For the text-containing cell, return its midpoint in [x, y] coordinate format. 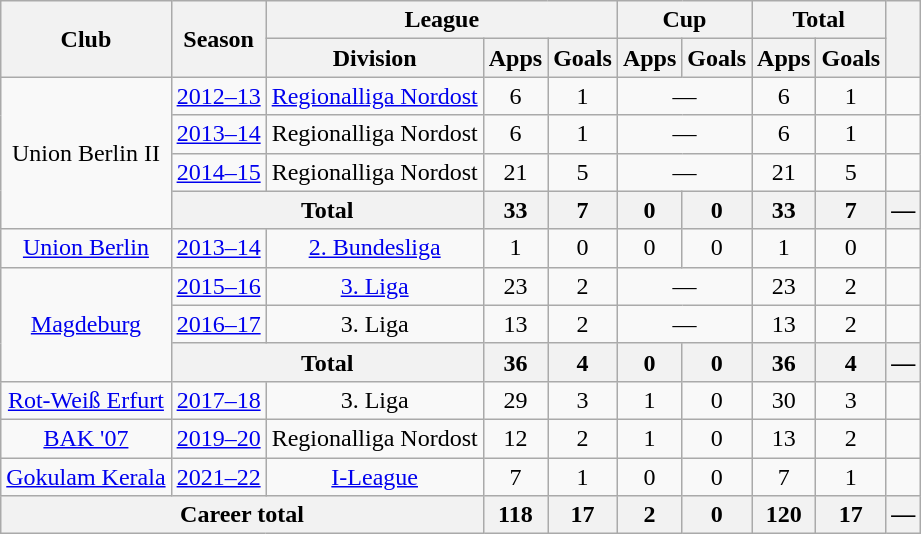
Cup [684, 20]
2. Bundesliga [374, 248]
Season [218, 39]
2015–16 [218, 286]
2012–13 [218, 96]
2017–18 [218, 400]
League [442, 20]
2014–15 [218, 172]
Magdeburg [86, 324]
Gokulam Kerala [86, 477]
2021–22 [218, 477]
Career total [242, 515]
Club [86, 39]
118 [515, 515]
30 [784, 400]
12 [515, 438]
2019–20 [218, 438]
I-League [374, 477]
Union Berlin [86, 248]
Division [374, 58]
29 [515, 400]
BAK '07 [86, 438]
Rot-Weiß Erfurt [86, 400]
120 [784, 515]
Union Berlin II [86, 153]
2016–17 [218, 324]
